Scan for the cell matching the given text and deliver its [x, y] coordinate at center. 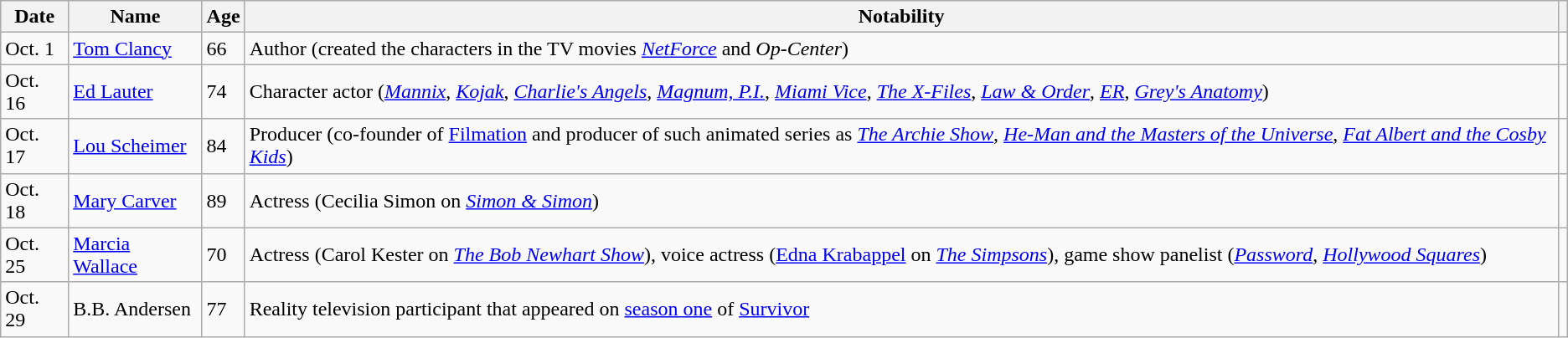
84 [223, 146]
Name [136, 17]
Marcia Wallace [136, 254]
Oct. 25 [35, 254]
Reality television participant that appeared on season one of Survivor [901, 310]
77 [223, 310]
Oct. 16 [35, 92]
B.B. Andersen [136, 310]
Oct. 18 [35, 201]
Oct. 29 [35, 310]
74 [223, 92]
Mary Carver [136, 201]
Actress (Carol Kester on The Bob Newhart Show), voice actress (Edna Krabappel on The Simpsons), game show panelist (Password, Hollywood Squares) [901, 254]
Character actor (Mannix, Kojak, Charlie's Angels, Magnum, P.I., Miami Vice, The X-Files, Law & Order, ER, Grey's Anatomy) [901, 92]
Notability [901, 17]
Actress (Cecilia Simon on Simon & Simon) [901, 201]
Tom Clancy [136, 49]
70 [223, 254]
Author (created the characters in the TV movies NetForce and Op-Center) [901, 49]
Oct. 17 [35, 146]
Age [223, 17]
Oct. 1 [35, 49]
66 [223, 49]
Ed Lauter [136, 92]
Date [35, 17]
89 [223, 201]
Lou Scheimer [136, 146]
